Identify which cell holds the provided text, then report its (x, y) central coordinate. 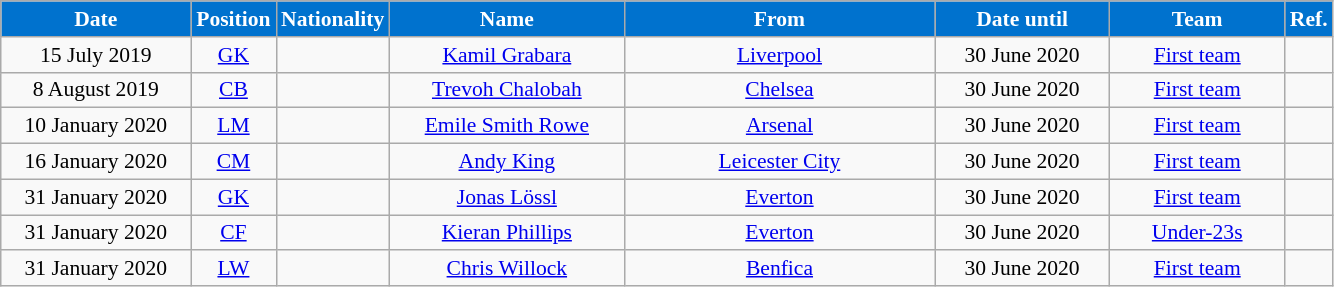
Ref. (1309, 19)
Nationality (332, 19)
Kamil Grabara (506, 55)
Benfica (779, 269)
CM (234, 162)
15 July 2019 (96, 55)
From (779, 19)
Name (506, 19)
Jonas Lössl (506, 197)
Chris Willock (506, 269)
Liverpool (779, 55)
Trevoh Chalobah (506, 90)
8 August 2019 (96, 90)
Leicester City (779, 162)
Team (1198, 19)
Kieran Phillips (506, 233)
Arsenal (779, 126)
LM (234, 126)
Emile Smith Rowe (506, 126)
16 January 2020 (96, 162)
CB (234, 90)
Under-23s (1198, 233)
Chelsea (779, 90)
Date (96, 19)
Position (234, 19)
Andy King (506, 162)
Date until (1022, 19)
10 January 2020 (96, 126)
LW (234, 269)
CF (234, 233)
